Pinpoint the cell where the given text exists, returning its [X, Y] midpoint coordinate. 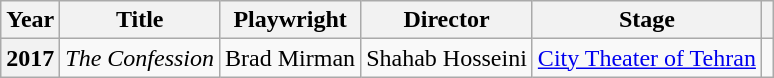
The Confession [140, 58]
Brad Mirman [290, 58]
2017 [30, 58]
Stage [646, 20]
City Theater of Tehran [646, 58]
Playwright [290, 20]
Title [140, 20]
Director [447, 20]
Shahab Hosseini [447, 58]
Year [30, 20]
